Return the [X, Y] coordinate for the center point of the cell that contains the specified text.  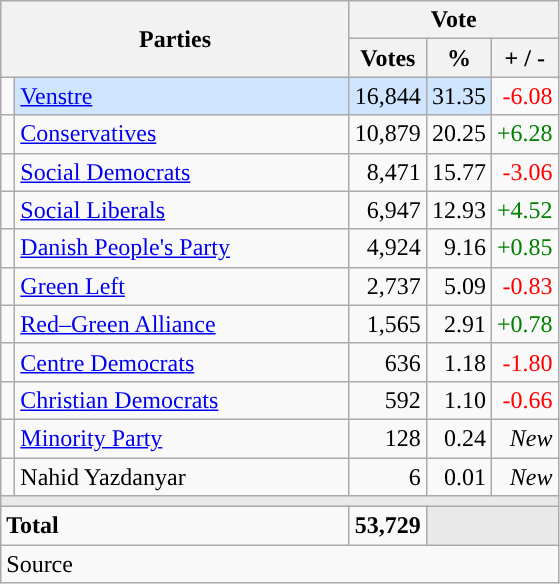
12.93 [458, 210]
+0.78 [524, 324]
% [458, 58]
Vote [454, 20]
1.18 [458, 362]
Parties [176, 39]
53,729 [388, 526]
Total [176, 526]
+ / - [524, 58]
+4.52 [524, 210]
128 [388, 438]
Green Left [182, 286]
Danish People's Party [182, 248]
1,565 [388, 324]
2,737 [388, 286]
Minority Party [182, 438]
592 [388, 400]
16,844 [388, 96]
-6.08 [524, 96]
15.77 [458, 172]
8,471 [388, 172]
0.01 [458, 477]
10,879 [388, 134]
Centre Democrats [182, 362]
Christian Democrats [182, 400]
6,947 [388, 210]
1.10 [458, 400]
4,924 [388, 248]
Venstre [182, 96]
Votes [388, 58]
Conservatives [182, 134]
Social Liberals [182, 210]
Social Democrats [182, 172]
Nahid Yazdanyar [182, 477]
-0.83 [524, 286]
-3.06 [524, 172]
9.16 [458, 248]
0.24 [458, 438]
-1.80 [524, 362]
-0.66 [524, 400]
2.91 [458, 324]
Source [280, 564]
20.25 [458, 134]
6 [388, 477]
Red–Green Alliance [182, 324]
636 [388, 362]
31.35 [458, 96]
+0.85 [524, 248]
5.09 [458, 286]
+6.28 [524, 134]
